Capture the cell that displays the provided text and extract its (X, Y) central coordinate. 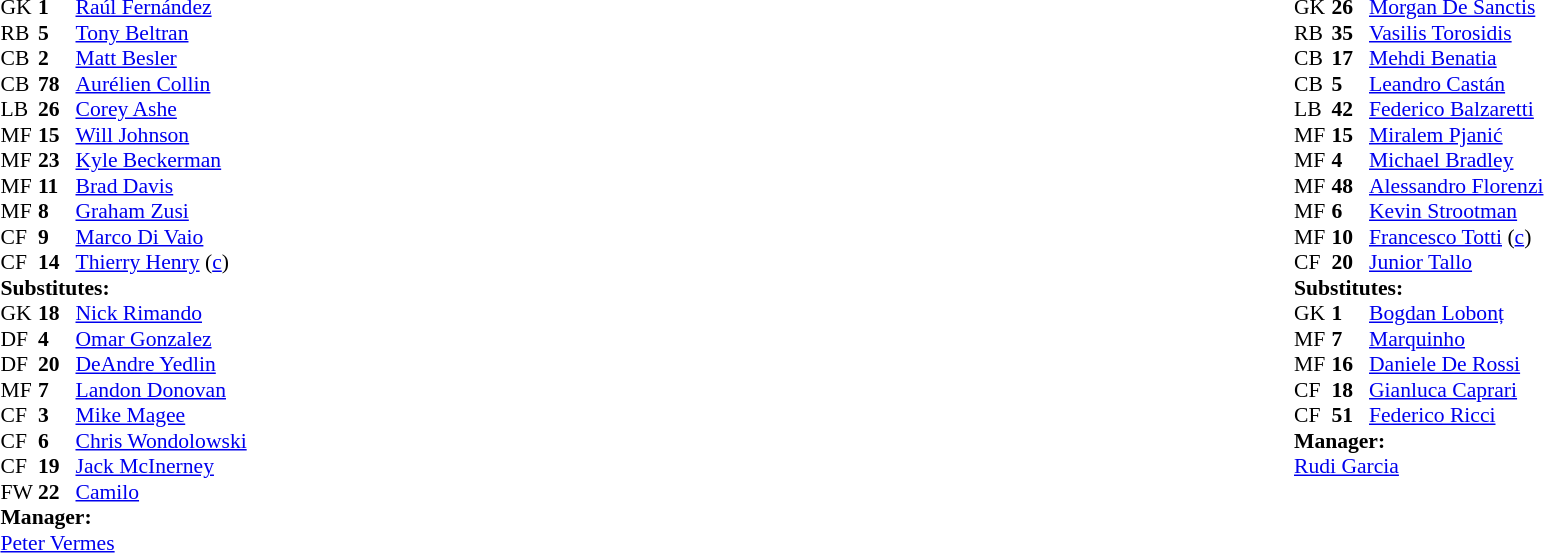
Francesco Totti (c) (1456, 237)
Tony Beltran (162, 33)
9 (57, 237)
17 (1351, 59)
Gianluca Caprari (1456, 390)
Federico Balzaretti (1456, 109)
Nick Rimando (162, 313)
Will Johnson (162, 135)
Daniele De Rossi (1456, 365)
Rudi Garcia (1418, 467)
Federico Ricci (1456, 415)
10 (1351, 237)
Jack McInerney (162, 467)
11 (57, 186)
22 (57, 492)
Thierry Henry (c) (162, 263)
Camilo (162, 492)
51 (1351, 415)
23 (57, 161)
2 (57, 59)
Kyle Beckerman (162, 161)
Marquinho (1456, 339)
Kevin Strootman (1456, 211)
19 (57, 467)
DeAndre Yedlin (162, 365)
Matt Besler (162, 59)
3 (57, 415)
16 (1351, 365)
26 (57, 109)
8 (57, 211)
78 (57, 84)
Leandro Castán (1456, 84)
Mike Magee (162, 415)
Chris Wondolowski (162, 441)
Vasilis Torosidis (1456, 33)
Junior Tallo (1456, 263)
Alessandro Florenzi (1456, 186)
Bogdan Lobonț (1456, 313)
Omar Gonzalez (162, 339)
Brad Davis (162, 186)
Mehdi Benatia (1456, 59)
Graham Zusi (162, 211)
1 (1351, 313)
Corey Ashe (162, 109)
Marco Di Vaio (162, 237)
Miralem Pjanić (1456, 135)
FW (19, 492)
14 (57, 263)
48 (1351, 186)
Michael Bradley (1456, 161)
35 (1351, 33)
42 (1351, 109)
Aurélien Collin (162, 84)
Landon Donovan (162, 390)
